Extract the (X, Y) coordinate from the center of the cell holding the provided text.  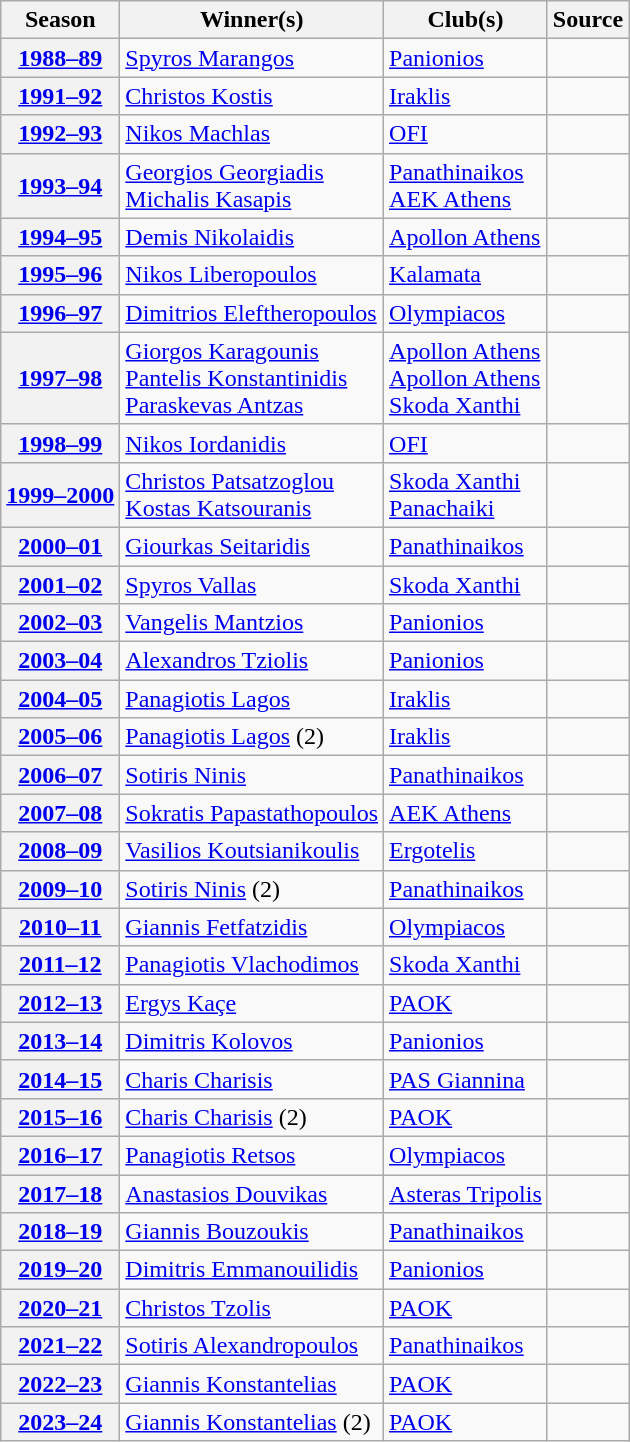
Panagiotis Lagos (2) (252, 737)
Nikos Iordanidis (252, 443)
2000–01 (60, 546)
2010–11 (60, 927)
2016–17 (60, 1155)
Apollon Athens (466, 237)
Ergys Kaçe (252, 1003)
Charis Charisis (252, 1079)
Georgios Georgiadis Michalis Kasapis (252, 186)
Giorgos Karagounis Pantelis Konstantinidis Paraskevas Antzas (252, 378)
Season (60, 20)
2022–23 (60, 1384)
1996–97 (60, 313)
Alexandros Tziolis (252, 661)
1997–98 (60, 378)
2017–18 (60, 1193)
2006–07 (60, 775)
Christos Kostis (252, 96)
1993–94 (60, 186)
1998–99 (60, 443)
Giannis Konstantelias (2) (252, 1422)
2018–19 (60, 1232)
Dimitris Emmanouilidis (252, 1270)
2009–10 (60, 889)
Sotiris Ninis (252, 775)
Vasilios Koutsianikoulis (252, 851)
1995–96 (60, 275)
Source (588, 20)
Giannis Bouzoukis (252, 1232)
Sotiris Ninis (2) (252, 889)
2013–14 (60, 1041)
Spyros Marangos (252, 58)
2020–21 (60, 1308)
2002–03 (60, 623)
2008–09 (60, 851)
2023–24 (60, 1422)
AEK Athens (466, 813)
2003–04 (60, 661)
PanathinaikosAEK Athens (466, 186)
1988–89 (60, 58)
Asteras Tripolis (466, 1193)
Anastasios Douvikas (252, 1193)
Panagiotis Retsos (252, 1155)
Charis Charisis (2) (252, 1117)
Club(s) (466, 20)
PAS Giannina (466, 1079)
Skoda XanthiPanachaiki (466, 494)
Dimitris Kolovos (252, 1041)
2021–22 (60, 1346)
Demis Nikolaidis (252, 237)
Christos Tzolis (252, 1308)
Panagiotis Vlachodimos (252, 965)
Winner(s) (252, 20)
Christos Patsatzoglou Kostas Katsouranis (252, 494)
Sokratis Papastathopoulos (252, 813)
2012–13 (60, 1003)
Dimitrios Eleftheropoulos (252, 313)
2015–16 (60, 1117)
2011–12 (60, 965)
Nikos Liberopoulos (252, 275)
2004–05 (60, 699)
Giannis Fetfatzidis (252, 927)
2019–20 (60, 1270)
2001–02 (60, 585)
2005–06 (60, 737)
Spyros Vallas (252, 585)
Vangelis Mantzios (252, 623)
1992–93 (60, 134)
1999–2000 (60, 494)
Panagiotis Lagos (252, 699)
1991–92 (60, 96)
2007–08 (60, 813)
Apollon AthensApollon AthensSkoda Xanthi (466, 378)
Ergotelis (466, 851)
Giannis Konstantelias (252, 1384)
Kalamata (466, 275)
1994–95 (60, 237)
Nikos Machlas (252, 134)
Sotiris Alexandropoulos (252, 1346)
2014–15 (60, 1079)
Giourkas Seitaridis (252, 546)
